Locate the cell with the specified text and output its [X, Y] center coordinate. 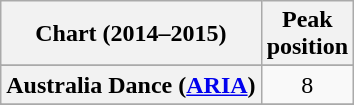
Chart (2014–2015) [131, 34]
Peakposition [307, 34]
Australia Dance (ARIA) [131, 85]
8 [307, 85]
